Extract the (X, Y) coordinate from the center of the cell holding the provided text.  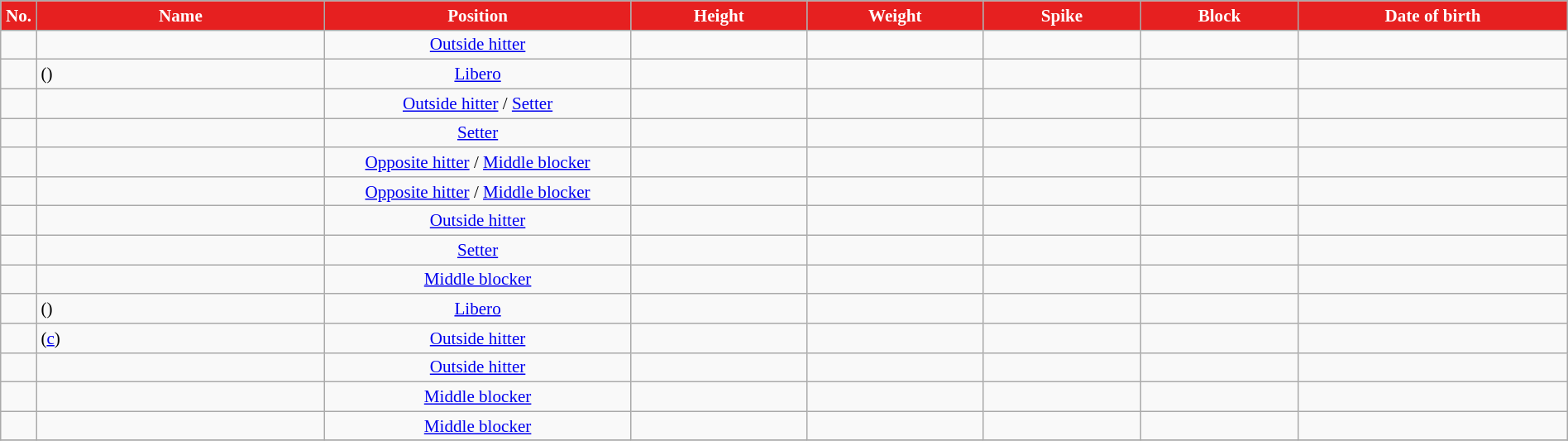
Weight (895, 15)
Date of birth (1433, 15)
Name (180, 15)
(c) (180, 338)
Spike (1062, 15)
Position (477, 15)
No. (19, 15)
Block (1219, 15)
Height (719, 15)
Outside hitter / Setter (477, 103)
